Scan for the cell matching the given text and deliver its [X, Y] coordinate at center. 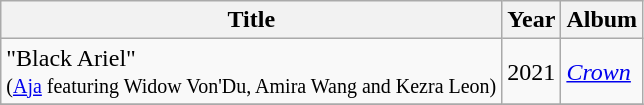
Crown [602, 72]
Year [532, 20]
"Black Ariel"(Aja featuring Widow Von'Du, Amira Wang and Kezra Leon) [252, 72]
2021 [532, 72]
Title [252, 20]
Album [602, 20]
